Provide the (X, Y) coordinate of the cell's center where the given text is located.  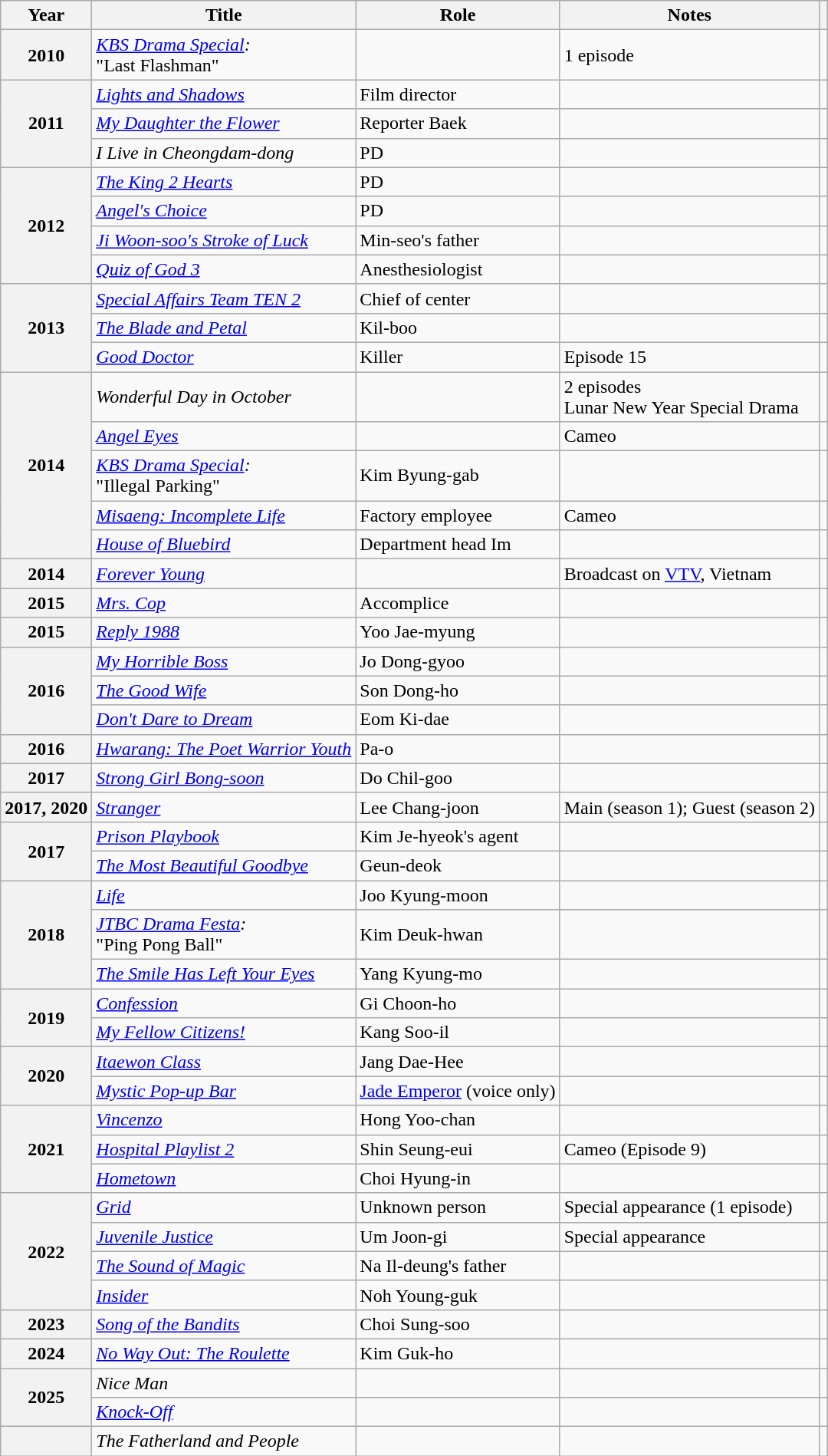
Mystic Pop-up Bar (224, 1091)
Hospital Playlist 2 (224, 1149)
Noh Young-guk (458, 1295)
Film director (458, 94)
Factory employee (458, 516)
My Fellow Citizens! (224, 1033)
Kang Soo-il (458, 1033)
Lee Chang-joon (458, 807)
Good Doctor (224, 357)
2025 (46, 1398)
1 episode (689, 55)
Juvenile Justice (224, 1237)
Mrs. Cop (224, 603)
Year (46, 15)
My Daughter the Flower (224, 124)
2023 (46, 1324)
Kim Guk-ho (458, 1353)
2020 (46, 1076)
Lights and Shadows (224, 94)
Hwarang: The Poet Warrior Youth (224, 749)
Jo Dong-gyoo (458, 661)
The Fatherland and People (224, 1441)
Son Dong-ho (458, 690)
JTBC Drama Festa:"Ping Pong Ball" (224, 934)
Itaewon Class (224, 1062)
Pa-o (458, 749)
Special appearance (1 episode) (689, 1207)
Episode 15 (689, 357)
Gi Choon-ho (458, 1003)
Strong Girl Bong-soon (224, 778)
Accomplice (458, 603)
Unknown person (458, 1207)
Geun-deok (458, 865)
I Live in Cheongdam-dong (224, 153)
Killer (458, 357)
The King 2 Hearts (224, 182)
Chief of center (458, 298)
Jang Dae-Hee (458, 1062)
Main (season 1); Guest (season 2) (689, 807)
Angel Eyes (224, 436)
2011 (46, 124)
Nice Man (224, 1383)
Misaeng: Incomplete Life (224, 516)
Wonderful Day in October (224, 396)
2012 (46, 226)
2017, 2020 (46, 807)
2010 (46, 55)
Quiz of God 3 (224, 269)
The Smile Has Left Your Eyes (224, 974)
Title (224, 15)
Jade Emperor (voice only) (458, 1091)
Knock-Off (224, 1412)
Special Affairs Team TEN 2 (224, 298)
Shin Seung-eui (458, 1149)
Vincenzo (224, 1120)
KBS Drama Special:"Last Flashman" (224, 55)
Song of the Bandits (224, 1324)
Confession (224, 1003)
Anesthesiologist (458, 269)
My Horrible Boss (224, 661)
2024 (46, 1353)
Prison Playbook (224, 836)
Do Chil-goo (458, 778)
Angel's Choice (224, 211)
2 episodesLunar New Year Special Drama (689, 396)
Kim Deuk-hwan (458, 934)
2021 (46, 1149)
Hometown (224, 1178)
Broadcast on VTV, Vietnam (689, 574)
Choi Sung-soo (458, 1324)
Grid (224, 1207)
KBS Drama Special:"Illegal Parking" (224, 476)
2019 (46, 1018)
2018 (46, 934)
The Good Wife (224, 690)
Don't Dare to Dream (224, 720)
Stranger (224, 807)
Reporter Baek (458, 124)
Notes (689, 15)
Kim Byung-gab (458, 476)
2013 (46, 328)
Yoo Jae-myung (458, 632)
The Sound of Magic (224, 1266)
Na Il-deung's father (458, 1266)
The Most Beautiful Goodbye (224, 865)
Department head Im (458, 545)
Yang Kyung-mo (458, 974)
Kil-boo (458, 328)
Um Joon-gi (458, 1237)
Choi Hyung-in (458, 1178)
Life (224, 895)
Reply 1988 (224, 632)
Joo Kyung-moon (458, 895)
Min-seo's father (458, 240)
Hong Yoo-chan (458, 1120)
Ji Woon-soo's Stroke of Luck (224, 240)
House of Bluebird (224, 545)
Insider (224, 1295)
Special appearance (689, 1237)
Kim Je-hyeok's agent (458, 836)
Forever Young (224, 574)
No Way Out: The Roulette (224, 1353)
Cameo (Episode 9) (689, 1149)
The Blade and Petal (224, 328)
Role (458, 15)
Eom Ki-dae (458, 720)
2022 (46, 1251)
